Pinpoint the cell where the given text exists, returning its [x, y] midpoint coordinate. 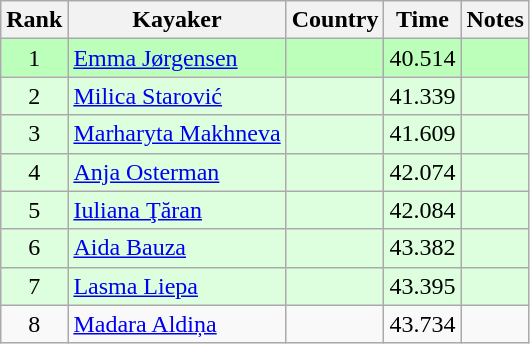
Lasma Liepa [177, 286]
Iuliana Ţăran [177, 210]
Milica Starović [177, 96]
7 [34, 286]
Notes [495, 20]
42.074 [422, 172]
2 [34, 96]
42.084 [422, 210]
3 [34, 134]
41.609 [422, 134]
6 [34, 248]
40.514 [422, 58]
8 [34, 324]
41.339 [422, 96]
Madara Aldiņa [177, 324]
43.734 [422, 324]
Kayaker [177, 20]
43.395 [422, 286]
5 [34, 210]
Emma Jørgensen [177, 58]
43.382 [422, 248]
Country [335, 20]
Time [422, 20]
1 [34, 58]
Rank [34, 20]
Marharyta Makhneva [177, 134]
4 [34, 172]
Anja Osterman [177, 172]
Aida Bauza [177, 248]
